Search for the cell housing the specified text and yield its (X, Y) center coordinate. 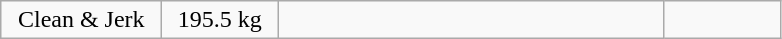
Clean & Jerk (82, 20)
195.5 kg (220, 20)
